For the text-containing cell, return its midpoint in [X, Y] coordinate format. 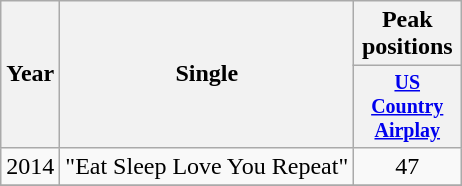
US Country Airplay [408, 106]
47 [408, 166]
Peak positions [408, 34]
2014 [30, 166]
Year [30, 74]
"Eat Sleep Love You Repeat" [207, 166]
Single [207, 74]
